Determine the (X, Y) coordinate at the center of the cell enclosing the given text.  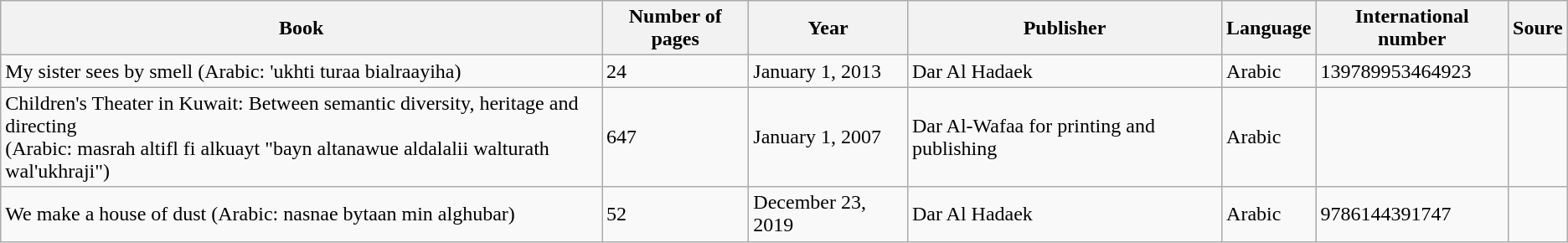
Number of pages (675, 28)
December 23, 2019 (828, 215)
139789953464923 (1412, 71)
647 (675, 137)
Publisher (1064, 28)
9786144391747 (1412, 215)
January 1, 2007 (828, 137)
We make a house of dust (Arabic: nasnae bytaan min alghubar) (302, 215)
Dar Al-Wafaa for printing and publishing (1064, 137)
January 1, 2013 (828, 71)
Book (302, 28)
Language (1269, 28)
24 (675, 71)
My sister sees by smell (Arabic: 'ukhti turaa bialraayiha) (302, 71)
52 (675, 215)
Year (828, 28)
International number (1412, 28)
Soure (1538, 28)
